Detect which cell encompasses the target text, then output its [x, y] center coordinate. 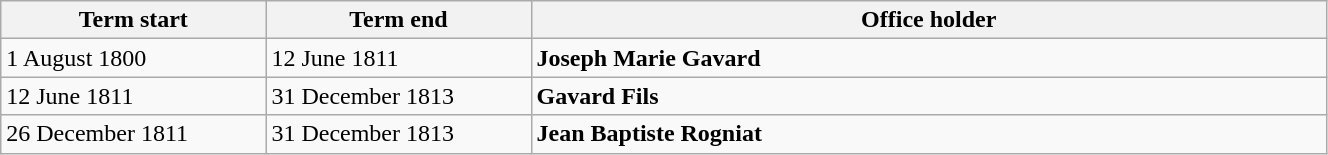
Gavard Fils [928, 96]
Jean Baptiste Rogniat [928, 134]
Joseph Marie Gavard [928, 58]
Office holder [928, 20]
Term start [134, 20]
Term end [398, 20]
1 August 1800 [134, 58]
26 December 1811 [134, 134]
